Return the (x, y) coordinate for the center point of the cell that contains the specified text.  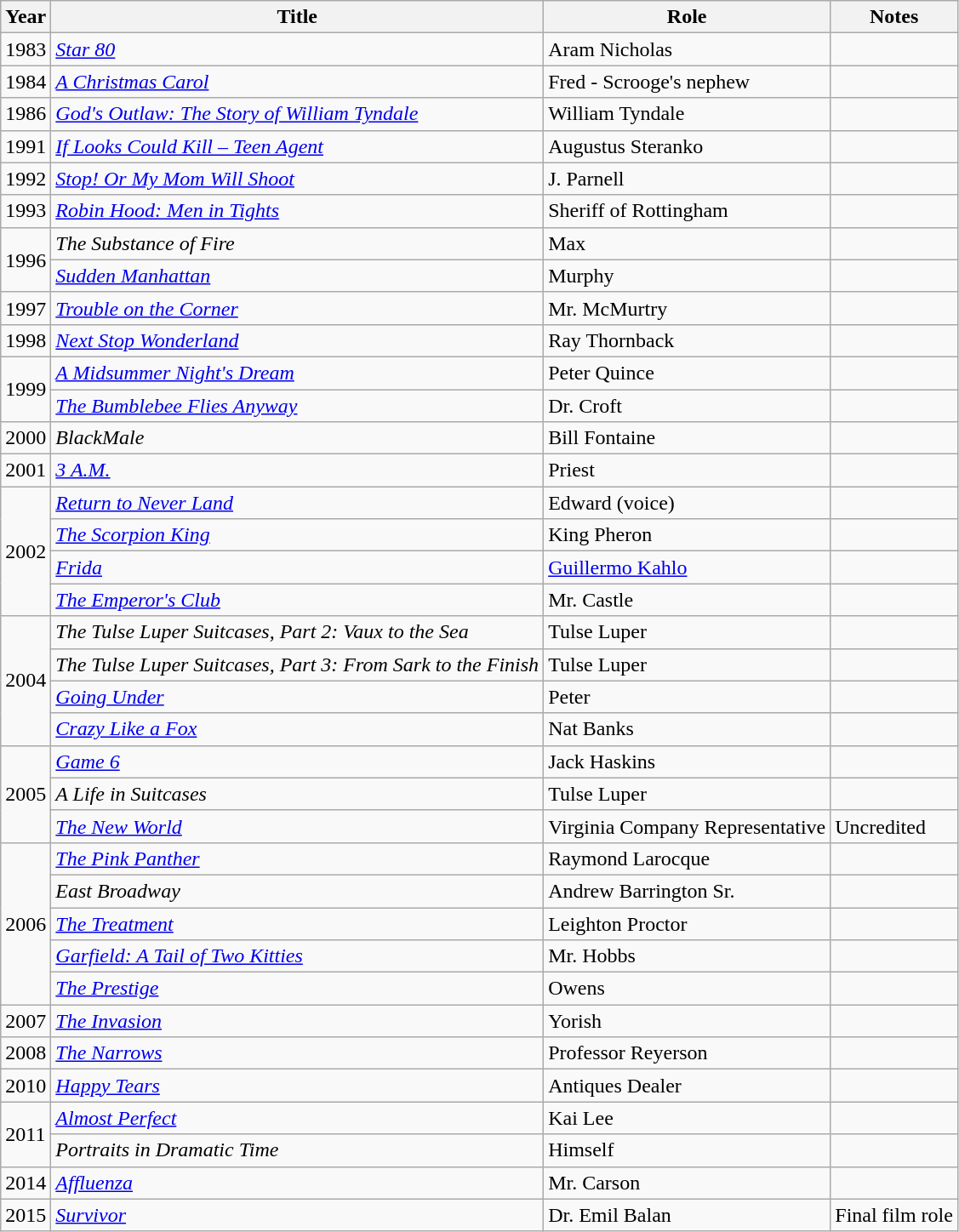
Andrew Barrington Sr. (688, 891)
2015 (26, 1215)
Dr. Croft (688, 406)
1984 (26, 82)
The Tulse Luper Suitcases, Part 2: Vaux to the Sea (298, 632)
Peter (688, 697)
Robin Hood: Men in Tights (298, 211)
Going Under (298, 697)
1996 (26, 260)
Aram Nicholas (688, 49)
The Narrows (298, 1053)
Notes (894, 17)
Kai Lee (688, 1118)
Mr. Carson (688, 1183)
The Prestige (298, 989)
The New World (298, 826)
A Life in Suitcases (298, 794)
1999 (26, 389)
Fred - Scrooge's nephew (688, 82)
2011 (26, 1134)
Sudden Manhattan (298, 276)
2002 (26, 551)
The Pink Panther (298, 858)
2008 (26, 1053)
Frida (298, 568)
2001 (26, 471)
2007 (26, 1021)
The Emperor's Club (298, 600)
Star 80 (298, 49)
The Treatment (298, 923)
The Invasion (298, 1021)
Uncredited (894, 826)
East Broadway (298, 891)
Bill Fontaine (688, 438)
Peter Quince (688, 373)
William Tyndale (688, 114)
Nat Banks (688, 729)
J. Parnell (688, 179)
A Christmas Carol (298, 82)
Mr. McMurtry (688, 308)
Max (688, 243)
Augustus Steranko (688, 146)
Antiques Dealer (688, 1086)
1998 (26, 340)
1991 (26, 146)
The Tulse Luper Suitcases, Part 3: From Sark to the Finish (298, 664)
Jack Haskins (688, 761)
3 A.M. (298, 471)
Year (26, 17)
1993 (26, 211)
Priest (688, 471)
Edward (voice) (688, 503)
Crazy Like a Fox (298, 729)
Happy Tears (298, 1086)
BlackMale (298, 438)
Almost Perfect (298, 1118)
1997 (26, 308)
1992 (26, 179)
2004 (26, 681)
2000 (26, 438)
Leighton Proctor (688, 923)
Return to Never Land (298, 503)
1986 (26, 114)
Virginia Company Representative (688, 826)
Sheriff of Rottingham (688, 211)
2006 (26, 923)
Survivor (298, 1215)
Stop! Or My Mom Will Shoot (298, 179)
A Midsummer Night's Dream (298, 373)
Portraits in Dramatic Time (298, 1150)
Raymond Larocque (688, 858)
The Scorpion King (298, 535)
Trouble on the Corner (298, 308)
Title (298, 17)
Murphy (688, 276)
Yorish (688, 1021)
King Pheron (688, 535)
Ray Thornback (688, 340)
Mr. Hobbs (688, 956)
The Substance of Fire (298, 243)
Himself (688, 1150)
2010 (26, 1086)
Final film role (894, 1215)
Guillermo Kahlo (688, 568)
If Looks Could Kill – Teen Agent (298, 146)
Mr. Castle (688, 600)
2014 (26, 1183)
Dr. Emil Balan (688, 1215)
Owens (688, 989)
Game 6 (298, 761)
2005 (26, 794)
1983 (26, 49)
God's Outlaw: The Story of William Tyndale (298, 114)
Garfield: A Tail of Two Kitties (298, 956)
Next Stop Wonderland (298, 340)
Role (688, 17)
Professor Reyerson (688, 1053)
The Bumblebee Flies Anyway (298, 406)
Affluenza (298, 1183)
